Capture the cell that displays the provided text and extract its [X, Y] central coordinate. 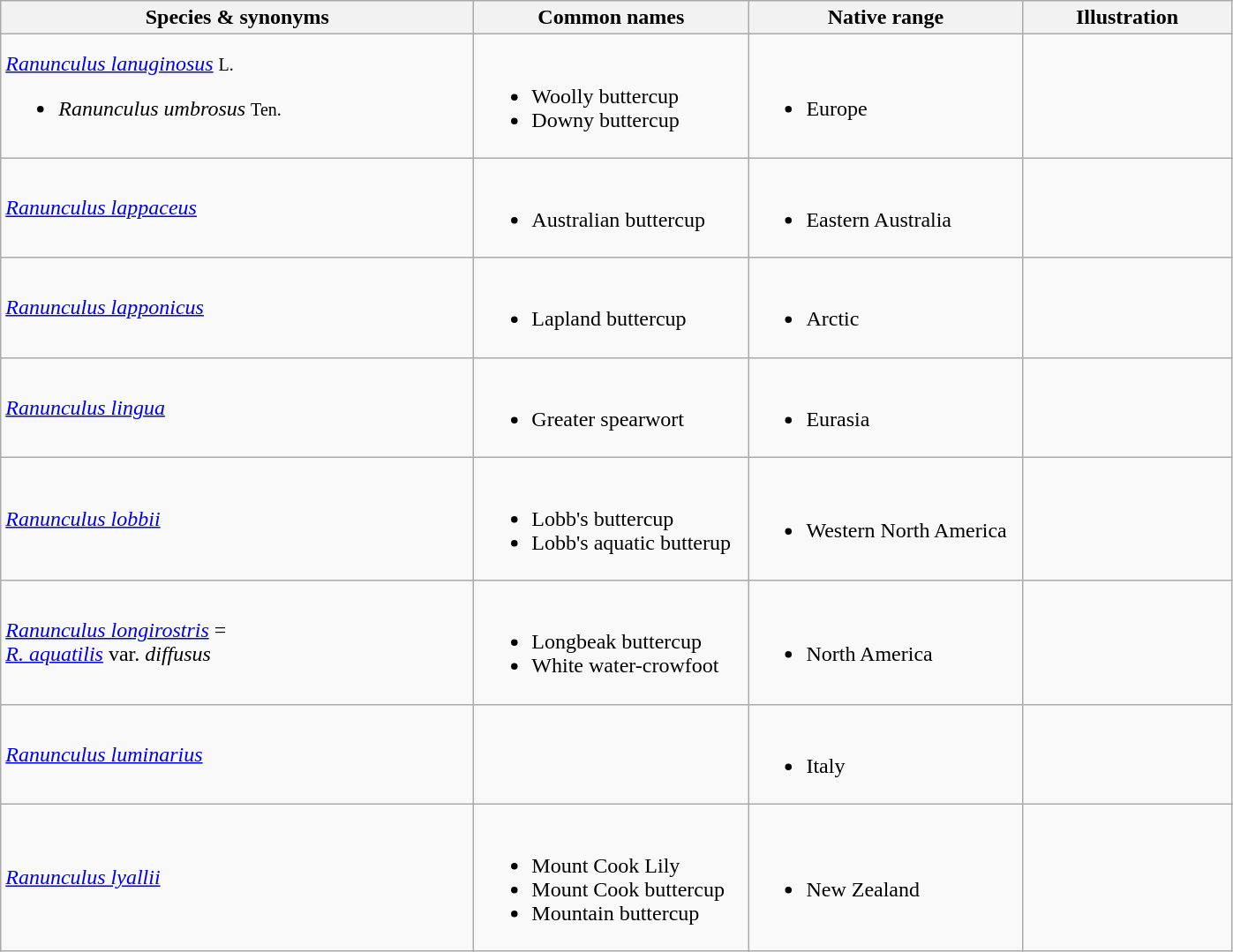
Ranunculus lingua [237, 408]
Italy [886, 753]
Ranunculus luminarius [237, 753]
Species & synonyms [237, 18]
North America [886, 642]
Native range [886, 18]
Ranunculus lanuginosus L.Ranunculus umbrosus Ten. [237, 96]
Ranunculus lappaceus [237, 208]
New Zealand [886, 877]
Woolly buttercupDowny buttercup [611, 96]
Europe [886, 96]
Common names [611, 18]
Illustration [1127, 18]
Mount Cook LilyMount Cook buttercupMountain buttercup [611, 877]
Western North America [886, 519]
Eastern Australia [886, 208]
Greater spearwort [611, 408]
Eurasia [886, 408]
Ranunculus lyallii [237, 877]
Longbeak buttercupWhite water-crowfoot [611, 642]
Ranunculus lapponicus [237, 307]
Ranunculus longirostris =R. aquatilis var. diffusus [237, 642]
Ranunculus lobbii [237, 519]
Australian buttercup [611, 208]
Arctic [886, 307]
Lobb's buttercupLobb's aquatic butterup [611, 519]
Lapland buttercup [611, 307]
